Search for the cell housing the specified text and yield its (x, y) center coordinate. 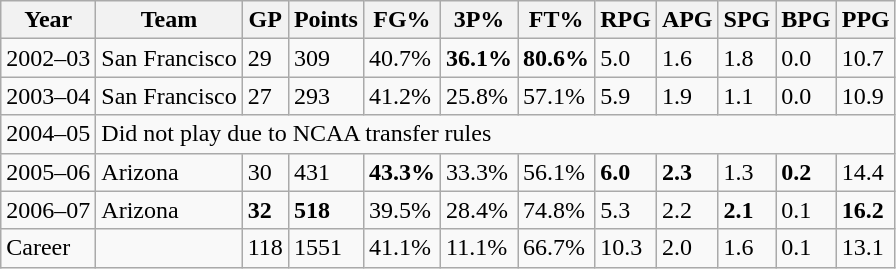
43.3% (402, 172)
14.4 (866, 172)
5.9 (626, 96)
SPG (747, 20)
431 (326, 172)
57.1% (556, 96)
10.7 (866, 58)
66.7% (556, 248)
1.9 (687, 96)
Points (326, 20)
PPG (866, 20)
11.1% (478, 248)
32 (265, 210)
1.3 (747, 172)
5.3 (626, 210)
2.1 (747, 210)
BPG (806, 20)
2005–06 (48, 172)
Team (169, 20)
33.3% (478, 172)
41.2% (402, 96)
Career (48, 248)
3P% (478, 20)
2.0 (687, 248)
10.3 (626, 248)
2003–04 (48, 96)
30 (265, 172)
518 (326, 210)
APG (687, 20)
29 (265, 58)
309 (326, 58)
5.0 (626, 58)
80.6% (556, 58)
74.8% (556, 210)
16.2 (866, 210)
6.0 (626, 172)
40.7% (402, 58)
25.8% (478, 96)
293 (326, 96)
118 (265, 248)
2006–07 (48, 210)
RPG (626, 20)
1.1 (747, 96)
10.9 (866, 96)
FG% (402, 20)
Did not play due to NCAA transfer rules (496, 134)
0.2 (806, 172)
41.1% (402, 248)
39.5% (402, 210)
2.3 (687, 172)
56.1% (556, 172)
1551 (326, 248)
13.1 (866, 248)
36.1% (478, 58)
27 (265, 96)
FT% (556, 20)
Year (48, 20)
2004–05 (48, 134)
28.4% (478, 210)
2002–03 (48, 58)
2.2 (687, 210)
1.8 (747, 58)
GP (265, 20)
